Search for the cell housing the specified text and yield its [X, Y] center coordinate. 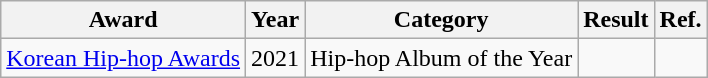
Ref. [680, 20]
Korean Hip-hop Awards [124, 58]
Award [124, 20]
Hip-hop Album of the Year [442, 58]
Result [616, 20]
Year [276, 20]
Category [442, 20]
2021 [276, 58]
